Return (X, Y) of the center of cell containing provided text 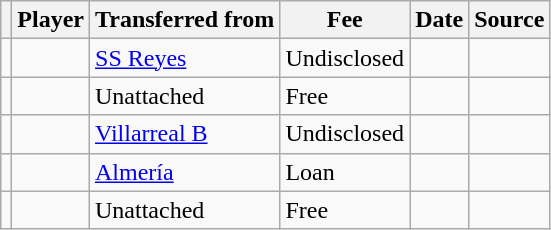
Fee (345, 20)
Villarreal B (185, 134)
Almería (185, 172)
Transferred from (185, 20)
Loan (345, 172)
Player (51, 20)
Date (440, 20)
Source (510, 20)
SS Reyes (185, 58)
